Provide the (X, Y) coordinate of the cell's center where the given text is located.  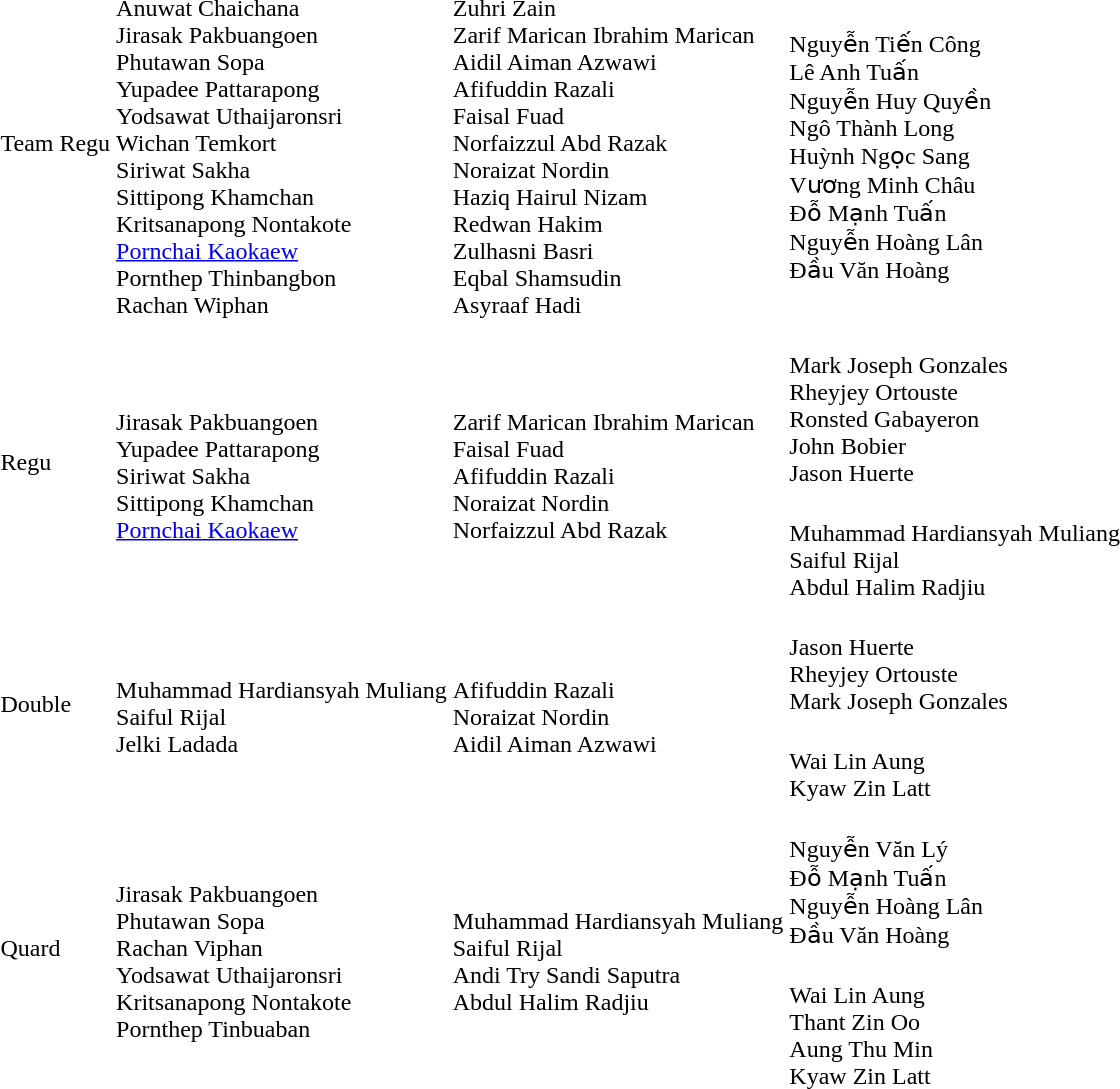
Afifuddin RazaliNoraizat NordinAidil Aiman Azwawi (618, 704)
Muhammad Hardiansyah MuliangSaiful RijalJelki Ladada (282, 704)
Jirasak PakbuangoenYupadee PattarapongSiriwat SakhaSittipong KhamchanPornchai Kaokaew (282, 462)
Zarif Marican Ibrahim MaricanFaisal FuadAfifuddin RazaliNoraizat NordinNorfaizzul Abd Razak (618, 462)
